For the text-containing cell, return its midpoint in (X, Y) coordinate format. 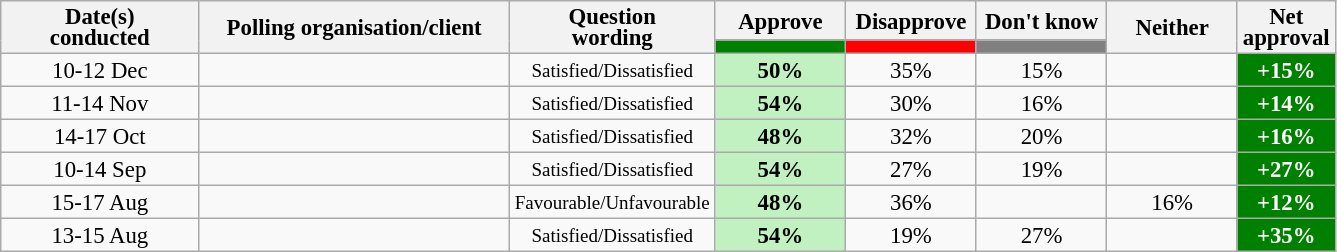
15% (1042, 70)
10-12 Dec (100, 70)
36% (912, 202)
Approve (780, 20)
Questionwording (612, 28)
+15% (1286, 70)
35% (912, 70)
+27% (1286, 170)
13-15 Aug (100, 236)
Favourable/Unfavourable (612, 202)
+16% (1286, 136)
50% (780, 70)
Neither (1172, 28)
20% (1042, 136)
11-14 Nov (100, 104)
32% (912, 136)
15-17 Aug (100, 202)
Don't know (1042, 20)
+35% (1286, 236)
14-17 Oct (100, 136)
10-14 Sep (100, 170)
30% (912, 104)
+14% (1286, 104)
Disapprove (912, 20)
Net approval (1286, 28)
Polling organisation/client (354, 28)
+12% (1286, 202)
Date(s)conducted (100, 28)
